Find where the given text appears and provide that cell's center as (X, Y) coordinate. 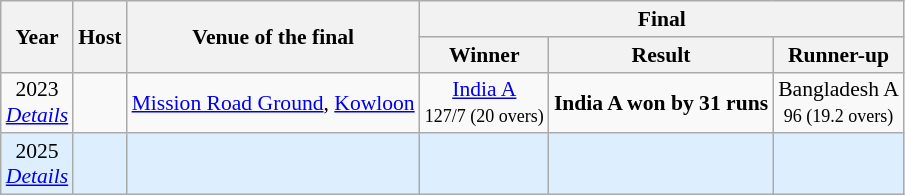
Winner (484, 55)
2023Details (37, 102)
Result (661, 55)
Runner-up (838, 55)
India A127/7 (20 overs) (484, 102)
Year (37, 36)
Bangladesh A96 (19.2 overs) (838, 102)
Host (100, 36)
2025Details (37, 164)
Final (662, 19)
India A won by 31 runs (661, 102)
Venue of the final (274, 36)
Mission Road Ground, Kowloon (274, 102)
